Identify which cell holds the provided text, then report its [x, y] central coordinate. 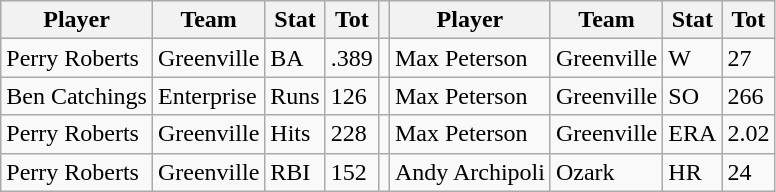
Runs [295, 96]
228 [352, 134]
HR [692, 172]
152 [352, 172]
W [692, 58]
BA [295, 58]
ERA [692, 134]
.389 [352, 58]
Ozark [606, 172]
27 [748, 58]
SO [692, 96]
Hits [295, 134]
Andy Archipoli [470, 172]
RBI [295, 172]
24 [748, 172]
266 [748, 96]
Ben Catchings [77, 96]
2.02 [748, 134]
126 [352, 96]
Enterprise [208, 96]
